For the text-containing cell, return its midpoint in (x, y) coordinate format. 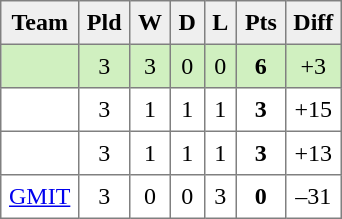
Pld (104, 23)
+15 (313, 110)
+3 (313, 66)
D (187, 23)
GMIT (40, 197)
–31 (313, 197)
L (220, 23)
6 (261, 66)
Pts (261, 23)
W (150, 23)
Diff (313, 23)
+13 (313, 153)
Team (40, 23)
